Return the (X, Y) coordinate for the center point of the cell that contains the specified text.  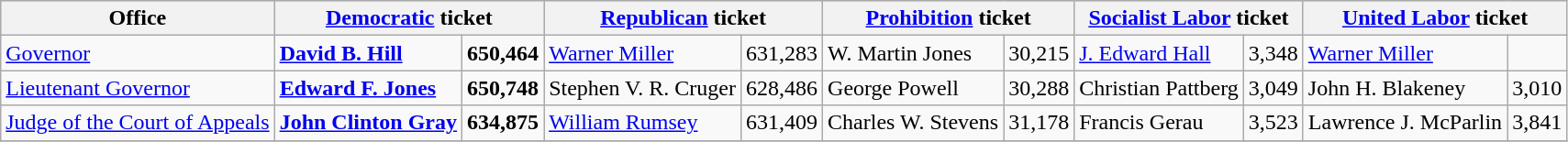
George Powell (914, 88)
631,409 (782, 123)
628,486 (782, 88)
650,464 (503, 53)
Democratic ticket (409, 18)
Governor (138, 53)
William Rumsey (642, 123)
30,215 (1039, 53)
John H. Blakeney (1405, 88)
3,348 (1273, 53)
3,523 (1273, 123)
3,010 (1538, 88)
Prohibition ticket (949, 18)
31,178 (1039, 123)
30,288 (1039, 88)
3,049 (1273, 88)
634,875 (503, 123)
J. Edward Hall (1160, 53)
Christian Pattberg (1160, 88)
David B. Hill (368, 53)
650,748 (503, 88)
Socialist Labor ticket (1189, 18)
Lieutenant Governor (138, 88)
W. Martin Jones (914, 53)
John Clinton Gray (368, 123)
3,841 (1538, 123)
Lawrence J. McParlin (1405, 123)
Stephen V. R. Cruger (642, 88)
Charles W. Stevens (914, 123)
United Labor ticket (1435, 18)
631,283 (782, 53)
Francis Gerau (1160, 123)
Republican ticket (684, 18)
Edward F. Jones (368, 88)
Judge of the Court of Appeals (138, 123)
Office (138, 18)
